Search for the cell housing the specified text and yield its (x, y) center coordinate. 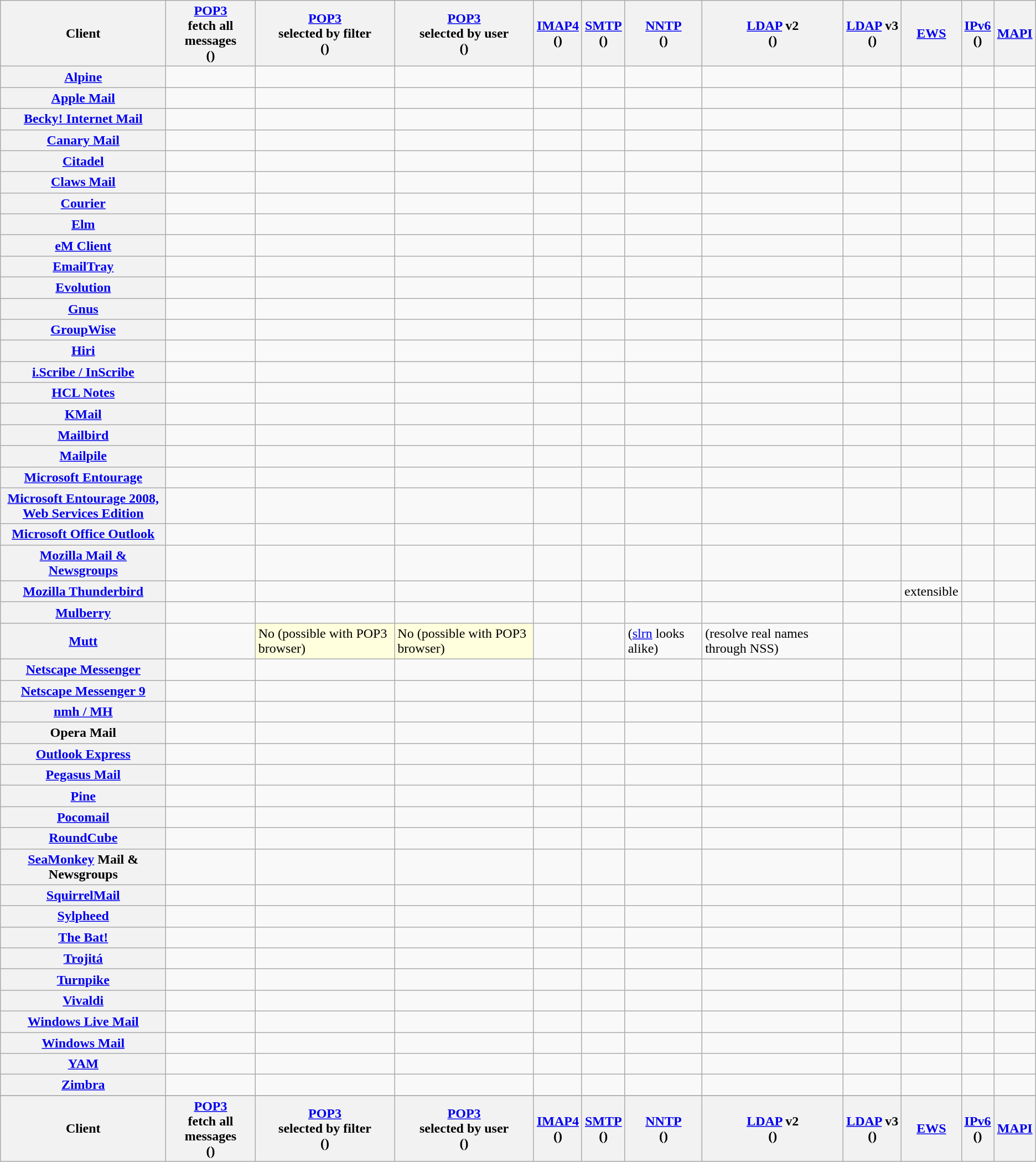
Evolution (83, 287)
Microsoft Entourage (83, 477)
Citadel (83, 161)
Becky! Internet Mail (83, 119)
Trojitá (83, 958)
Mailpile (83, 456)
Netscape Messenger (83, 669)
eM Client (83, 245)
Mozilla Mail & Newsgroups (83, 562)
Vivaldi (83, 1000)
GroupWise (83, 330)
Pocomail (83, 817)
Alpine (83, 77)
Mozilla Thunderbird (83, 591)
Pegasus Mail (83, 775)
EmailTray (83, 266)
nmh / MH (83, 712)
KMail (83, 414)
Hiri (83, 351)
Pine (83, 796)
Claws Mail (83, 182)
Windows Live Mail (83, 1021)
i.Scribe / InScribe (83, 372)
Apple Mail (83, 98)
HCL Notes (83, 393)
Courier (83, 203)
Mailbird (83, 435)
Mulberry (83, 612)
Canary Mail (83, 140)
Netscape Messenger 9 (83, 690)
YAM (83, 1064)
Zimbra (83, 1085)
Gnus (83, 308)
Turnpike (83, 979)
Microsoft Office Outlook (83, 534)
The Bat! (83, 937)
SquirrelMail (83, 895)
Sylpheed (83, 916)
Elm (83, 224)
(slrn looks alike) (663, 641)
Microsoft Entourage 2008, Web Services Edition (83, 506)
RoundCube (83, 838)
SeaMonkey Mail & Newsgroups (83, 867)
(resolve real names through NSS) (773, 641)
Mutt (83, 641)
extensible (931, 591)
Windows Mail (83, 1042)
Outlook Express (83, 754)
Opera Mail (83, 733)
